Scan for the cell matching the given text and deliver its [x, y] coordinate at center. 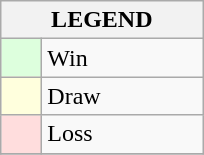
LEGEND [102, 20]
Loss [122, 134]
Win [122, 58]
Draw [122, 96]
